Scan for the cell matching the given text and deliver its (x, y) coordinate at center. 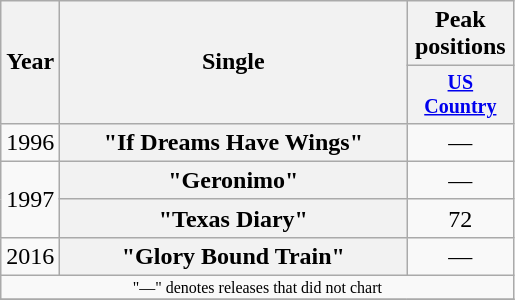
Single (234, 62)
"Geronimo" (234, 180)
"—" denotes releases that did not chart (258, 288)
US Country (460, 94)
"If Dreams Have Wings" (234, 142)
Year (30, 62)
"Glory Bound Train" (234, 256)
1997 (30, 199)
72 (460, 218)
Peak positions (460, 34)
"Texas Diary" (234, 218)
2016 (30, 256)
1996 (30, 142)
